Determine the [x, y] coordinate at the center of the cell enclosing the given text.  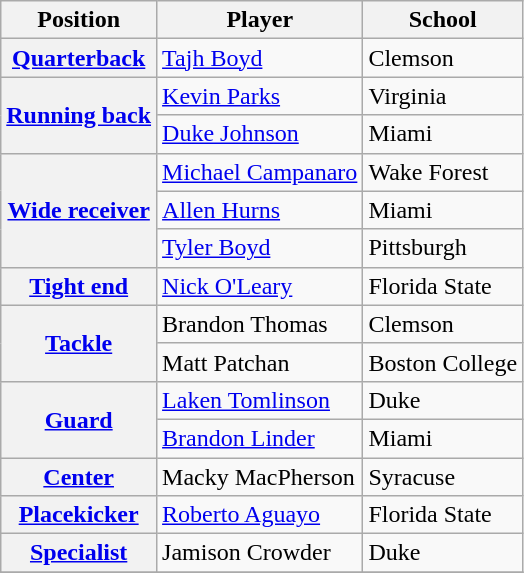
Tight end [79, 286]
Tackle [79, 343]
School [443, 20]
Tajh Boyd [260, 58]
Position [79, 20]
Roberto Aguayo [260, 515]
Player [260, 20]
Specialist [79, 553]
Laken Tomlinson [260, 400]
Running back [79, 115]
Virginia [443, 96]
Syracuse [443, 477]
Duke Johnson [260, 134]
Wide receiver [79, 210]
Pittsburgh [443, 248]
Boston College [443, 362]
Guard [79, 419]
Quarterback [79, 58]
Macky MacPherson [260, 477]
Brandon Thomas [260, 324]
Brandon Linder [260, 438]
Kevin Parks [260, 96]
Jamison Crowder [260, 553]
Tyler Boyd [260, 248]
Center [79, 477]
Allen Hurns [260, 210]
Wake Forest [443, 172]
Matt Patchan [260, 362]
Nick O'Leary [260, 286]
Michael Campanaro [260, 172]
Placekicker [79, 515]
